From the cell containing the given text, extract its center point as (X, Y) coordinate. 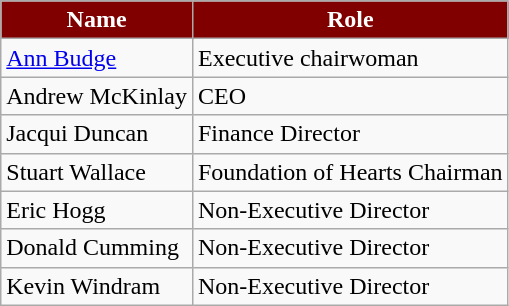
Kevin Windram (97, 286)
Eric Hogg (97, 210)
Foundation of Hearts Chairman (350, 172)
Andrew McKinlay (97, 96)
Finance Director (350, 134)
Name (97, 20)
Stuart Wallace (97, 172)
Role (350, 20)
Donald Cumming (97, 248)
Jacqui Duncan (97, 134)
Ann Budge (97, 58)
CEO (350, 96)
Executive chairwoman (350, 58)
